Scan for the cell matching the given text and deliver its (X, Y) coordinate at center. 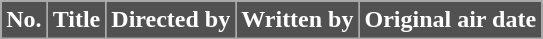
Directed by (171, 20)
Title (76, 20)
No. (24, 20)
Written by (298, 20)
Original air date (450, 20)
